Search for the cell housing the specified text and yield its [x, y] center coordinate. 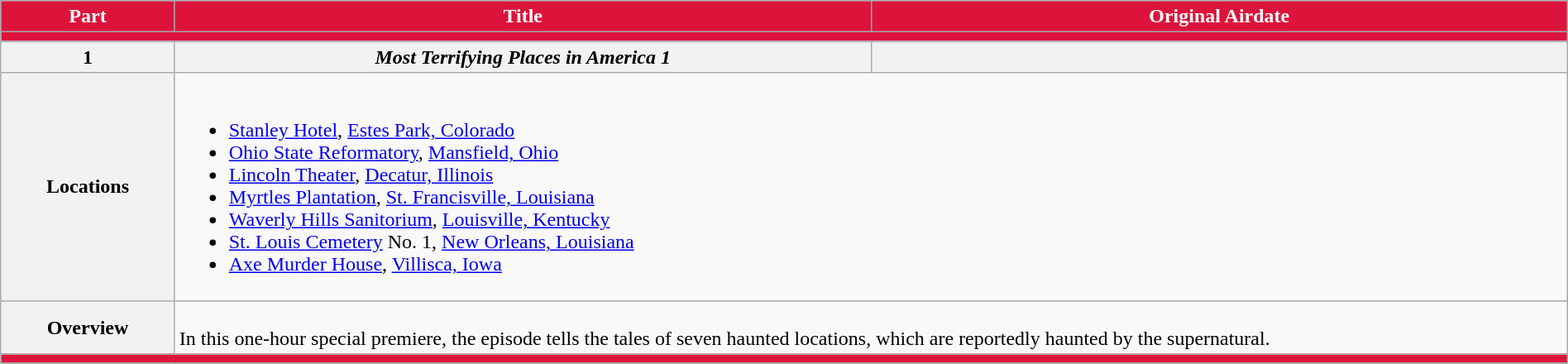
1 [88, 57]
Most Terrifying Places in America 1 [523, 57]
Original Airdate [1219, 17]
Title [523, 17]
Overview [88, 328]
Locations [88, 187]
Part [88, 17]
In this one-hour special premiere, the episode tells the tales of seven haunted locations, which are reportedly haunted by the supernatural. [871, 328]
